Capture the cell that displays the provided text and extract its [x, y] central coordinate. 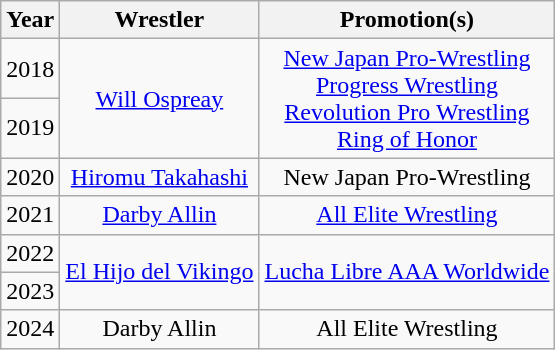
2021 [30, 215]
El Hijo del Vikingo [160, 272]
Wrestler [160, 20]
Lucha Libre AAA Worldwide [407, 272]
2024 [30, 329]
2018 [30, 69]
2022 [30, 253]
2020 [30, 177]
2019 [30, 128]
Year [30, 20]
Will Ospreay [160, 98]
New Japan Pro-WrestlingProgress WrestlingRevolution Pro WrestlingRing of Honor [407, 98]
2023 [30, 291]
Hiromu Takahashi [160, 177]
New Japan Pro-Wrestling [407, 177]
Promotion(s) [407, 20]
